Scan for the cell matching the given text and deliver its [x, y] coordinate at center. 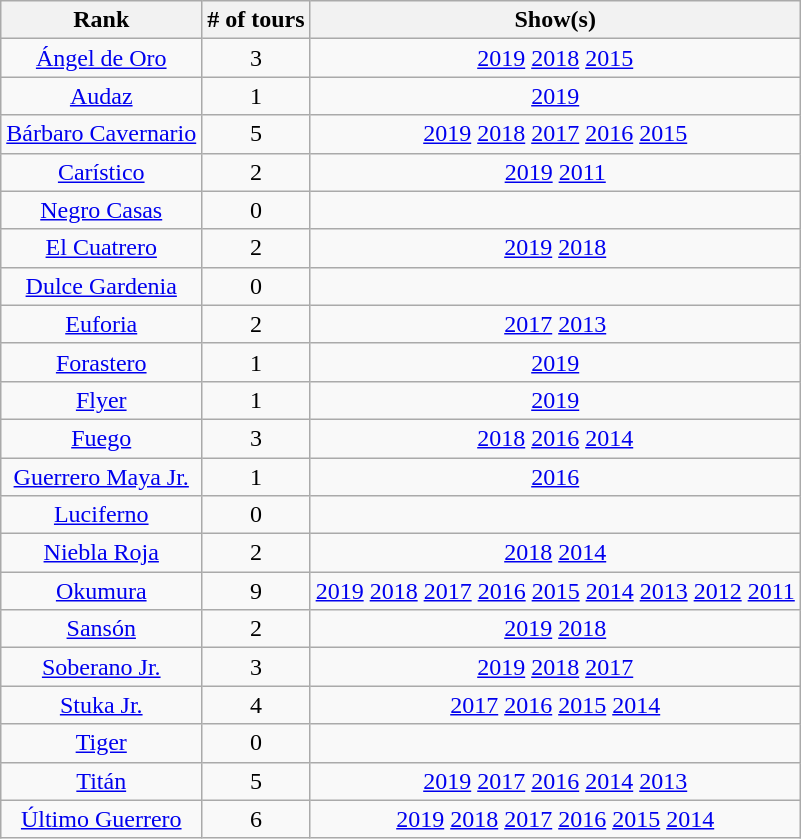
Audaz [102, 96]
Euforia [102, 324]
2019 2018 2017 [555, 667]
Soberano Jr. [102, 667]
9 [256, 591]
Flyer [102, 400]
2019 2018 2017 2016 2015 [555, 134]
4 [256, 705]
Show(s) [555, 20]
Último Guerrero [102, 819]
2019 2011 [555, 172]
Okumura [102, 591]
Bárbaro Cavernario [102, 134]
Carístico [102, 172]
Niebla Roja [102, 553]
Fuego [102, 438]
Luciferno [102, 515]
2019 2018 2015 [555, 58]
El Cuatrero [102, 248]
Stuka Jr. [102, 705]
Rank [102, 20]
# of tours [256, 20]
2016 [555, 477]
Tiger [102, 743]
2017 2013 [555, 324]
2019 2017 2016 2014 2013 [555, 781]
Dulce Gardenia [102, 286]
2018 2014 [555, 553]
Sansón [102, 629]
2017 2016 2015 2014 [555, 705]
Guerrero Maya Jr. [102, 477]
Titán [102, 781]
Negro Casas [102, 210]
Ángel de Oro [102, 58]
6 [256, 819]
2018 2016 2014 [555, 438]
2019 2018 2017 2016 2015 2014 2013 2012 2011 [555, 591]
Forastero [102, 362]
2019 2018 2017 2016 2015 2014 [555, 819]
